Detect which cell encompasses the target text, then output its (X, Y) center coordinate. 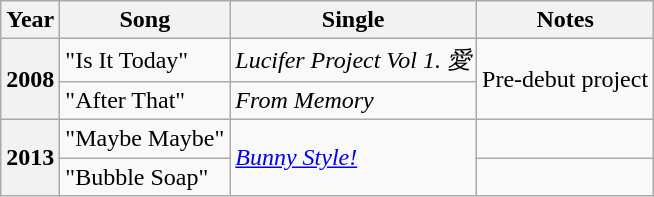
Lucifer Project Vol 1. 愛 (354, 60)
"After That" (145, 100)
From Memory (354, 100)
"Is It Today" (145, 60)
Bunny Style! (354, 157)
2013 (30, 157)
2008 (30, 80)
Single (354, 20)
Song (145, 20)
"Bubble Soap" (145, 177)
Year (30, 20)
Notes (566, 20)
Pre-debut project (566, 80)
"Maybe Maybe" (145, 138)
